Identify which cell holds the provided text, then report its [x, y] central coordinate. 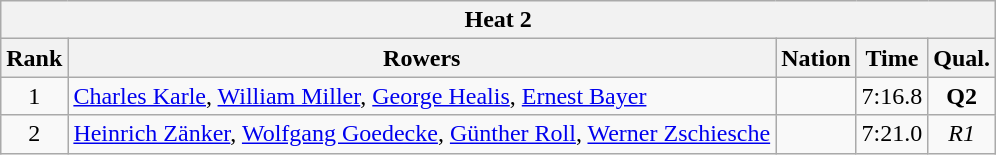
Q2 [962, 96]
7:21.0 [892, 134]
Rank [34, 58]
1 [34, 96]
7:16.8 [892, 96]
2 [34, 134]
Qual. [962, 58]
Heat 2 [498, 20]
Charles Karle, William Miller, George Healis, Ernest Bayer [422, 96]
Heinrich Zänker, Wolfgang Goedecke, Günther Roll, Werner Zschiesche [422, 134]
Nation [816, 58]
R1 [962, 134]
Rowers [422, 58]
Time [892, 58]
